Return (x, y) of the center of cell containing provided text 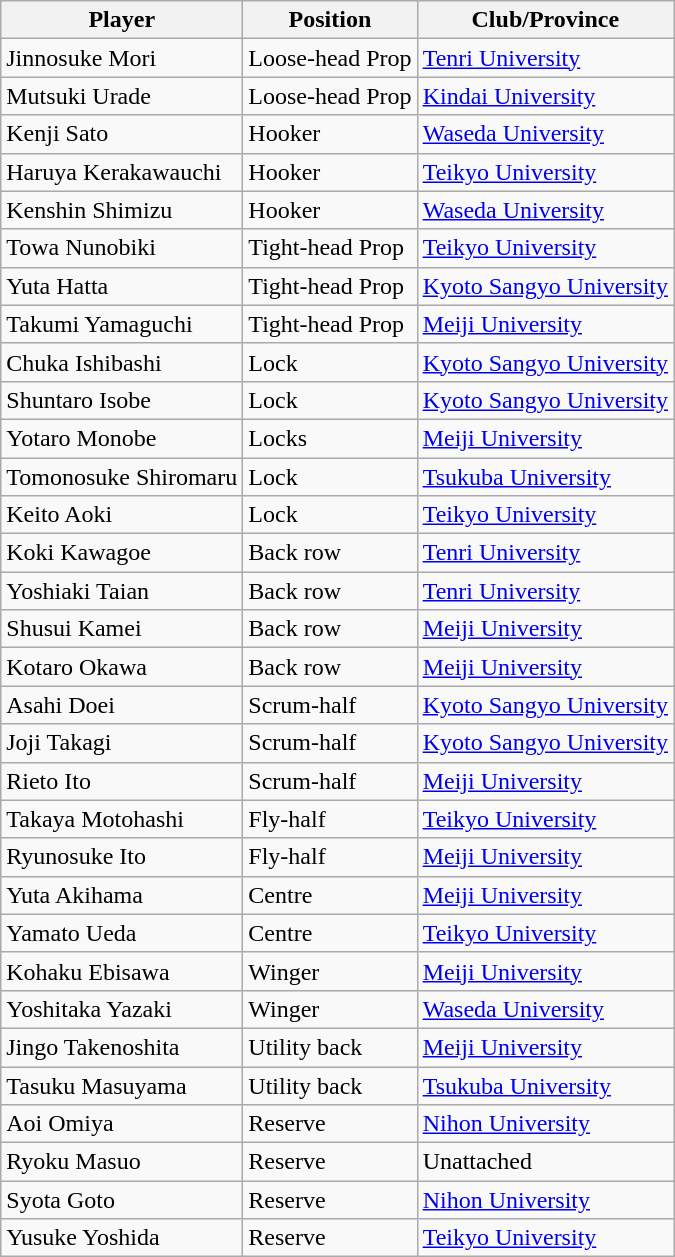
Yotaro Monobe (122, 438)
Yamato Ueda (122, 933)
Ryoku Masuo (122, 1162)
Keito Aoki (122, 515)
Joji Takagi (122, 743)
Player (122, 20)
Yuta Akihama (122, 895)
Shusui Kamei (122, 629)
Yusuke Yoshida (122, 1238)
Jingo Takenoshita (122, 1047)
Kenji Sato (122, 134)
Tomonosuke Shiromaru (122, 477)
Unattached (545, 1162)
Kenshin Shimizu (122, 210)
Syota Goto (122, 1200)
Shuntaro Isobe (122, 400)
Yuta Hatta (122, 286)
Kohaku Ebisawa (122, 971)
Tasuku Masuyama (122, 1085)
Takumi Yamaguchi (122, 324)
Kindai University (545, 96)
Jinnosuke Mori (122, 58)
Chuka Ishibashi (122, 362)
Club/Province (545, 20)
Aoi Omiya (122, 1124)
Koki Kawagoe (122, 553)
Kotaro Okawa (122, 667)
Ryunosuke Ito (122, 857)
Locks (330, 438)
Haruya Kerakawauchi (122, 172)
Yoshiaki Taian (122, 591)
Rieto Ito (122, 781)
Yoshitaka Yazaki (122, 1009)
Position (330, 20)
Towa Nunobiki (122, 248)
Mutsuki Urade (122, 96)
Takaya Motohashi (122, 819)
Asahi Doei (122, 705)
